Search for the cell housing the specified text and yield its [X, Y] center coordinate. 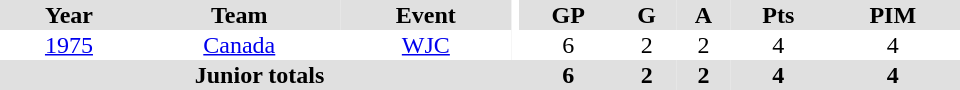
GP [568, 15]
Pts [778, 15]
A [704, 15]
G [646, 15]
Year [69, 15]
1975 [69, 45]
Canada [240, 45]
WJC [426, 45]
PIM [893, 15]
Event [426, 15]
Team [240, 15]
Junior totals [260, 75]
